Search for the cell housing the specified text and yield its (X, Y) center coordinate. 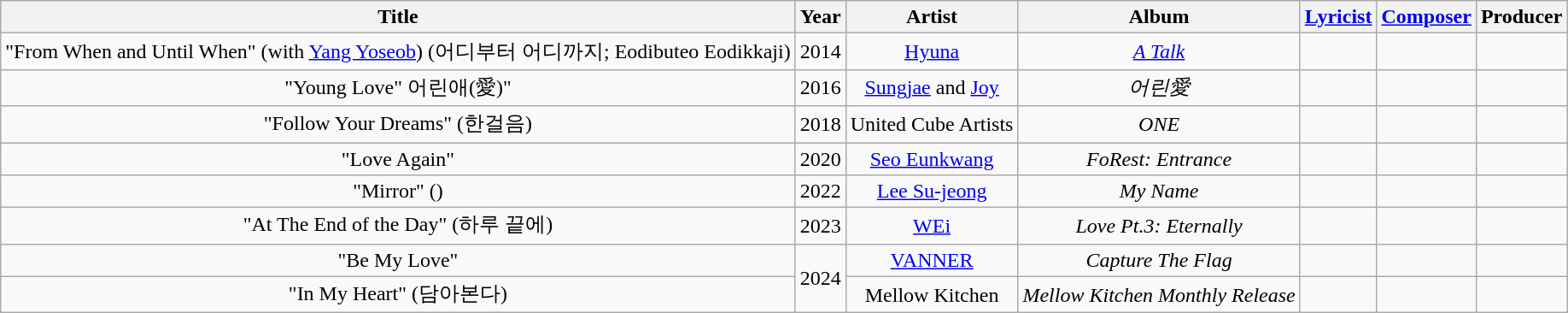
"Young Love" 어린애(愛)" (398, 87)
A Talk (1159, 51)
Capture The Flag (1159, 260)
어린愛 (1159, 87)
Mellow Kitchen Monthly Release (1159, 294)
FoRest: Entrance (1159, 158)
Year (820, 17)
My Name (1159, 192)
Title (398, 17)
"Be My Love" (398, 260)
Composer (1426, 17)
2022 (820, 192)
2014 (820, 51)
Lyricist (1338, 17)
VANNER (932, 260)
"In My Heart" (담아본다) (398, 294)
Seo Eunkwang (932, 158)
"Mirror" () (398, 192)
Sungjae and Joy (932, 87)
2024 (820, 279)
2018 (820, 125)
"Love Again" (398, 158)
"Follow Your Dreams" (한걸음) (398, 125)
Producer (1522, 17)
Mellow Kitchen (932, 294)
2023 (820, 226)
WEi (932, 226)
2020 (820, 158)
Love Pt.3: Eternally (1159, 226)
Album (1159, 17)
"At The End of the Day" (하루 끝에) (398, 226)
2016 (820, 87)
United Cube Artists (932, 125)
ONE (1159, 125)
Lee Su-jeong (932, 192)
Artist (932, 17)
Hyuna (932, 51)
"From When and Until When" (with Yang Yoseob) (어디부터 어디까지; Eodibuteo Eodikkaji) (398, 51)
